Find where the given text appears and provide that cell's center as [x, y] coordinate. 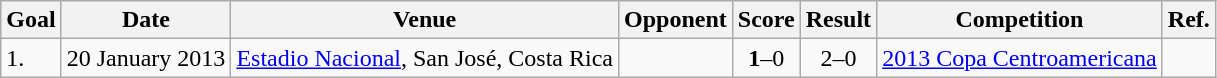
20 January 2013 [146, 58]
2013 Copa Centroamericana [1020, 58]
2–0 [838, 58]
Opponent [676, 20]
Goal [31, 20]
Estadio Nacional, San José, Costa Rica [425, 58]
Score [766, 20]
1–0 [766, 58]
Result [838, 20]
1. [31, 58]
Venue [425, 20]
Ref. [1188, 20]
Competition [1020, 20]
Date [146, 20]
